Scan for the cell matching the given text and deliver its (X, Y) coordinate at center. 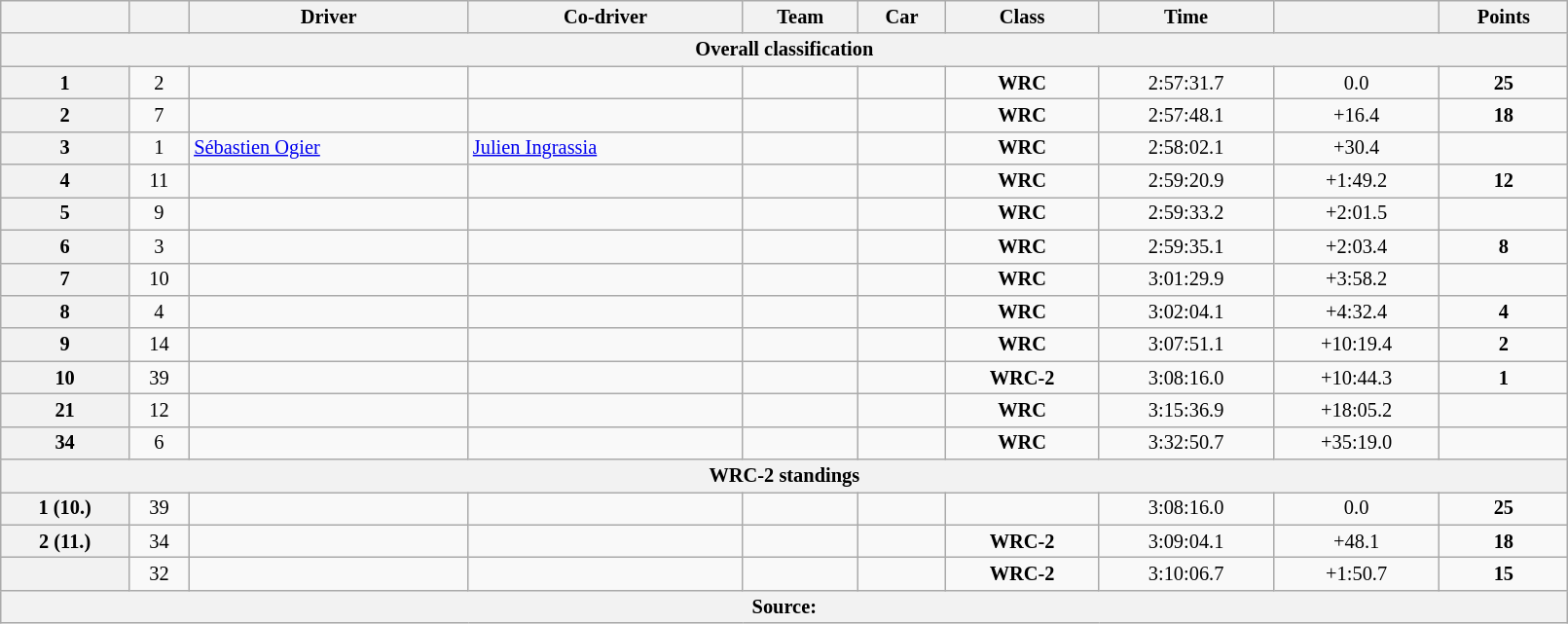
WRC-2 standings (784, 476)
Overall classification (784, 50)
3:09:04.1 (1186, 541)
21 (65, 410)
+2:01.5 (1357, 213)
+16.4 (1357, 115)
3:02:04.1 (1186, 312)
Julien Ingrassia (605, 148)
2:59:20.9 (1186, 181)
+35:19.0 (1357, 443)
15 (1504, 573)
+30.4 (1357, 148)
14 (159, 345)
5 (65, 213)
2:59:33.2 (1186, 213)
+10:19.4 (1357, 345)
3:07:51.1 (1186, 345)
+48.1 (1357, 541)
2:58:02.1 (1186, 148)
3:10:06.7 (1186, 573)
32 (159, 573)
Car (902, 17)
+3:58.2 (1357, 279)
Time (1186, 17)
+10:44.3 (1357, 378)
3:15:36.9 (1186, 410)
+1:49.2 (1357, 181)
3:01:29.9 (1186, 279)
Points (1504, 17)
2:57:31.7 (1186, 83)
+2:03.4 (1357, 246)
Source: (784, 606)
Sébastien Ogier (329, 148)
2 (11.) (65, 541)
+1:50.7 (1357, 573)
3:32:50.7 (1186, 443)
2:57:48.1 (1186, 115)
1 (10.) (65, 508)
Class (1022, 17)
Driver (329, 17)
2:59:35.1 (1186, 246)
+18:05.2 (1357, 410)
+4:32.4 (1357, 312)
Team (800, 17)
Co-driver (605, 17)
11 (159, 181)
